Identify which cell holds the provided text, then report its (X, Y) central coordinate. 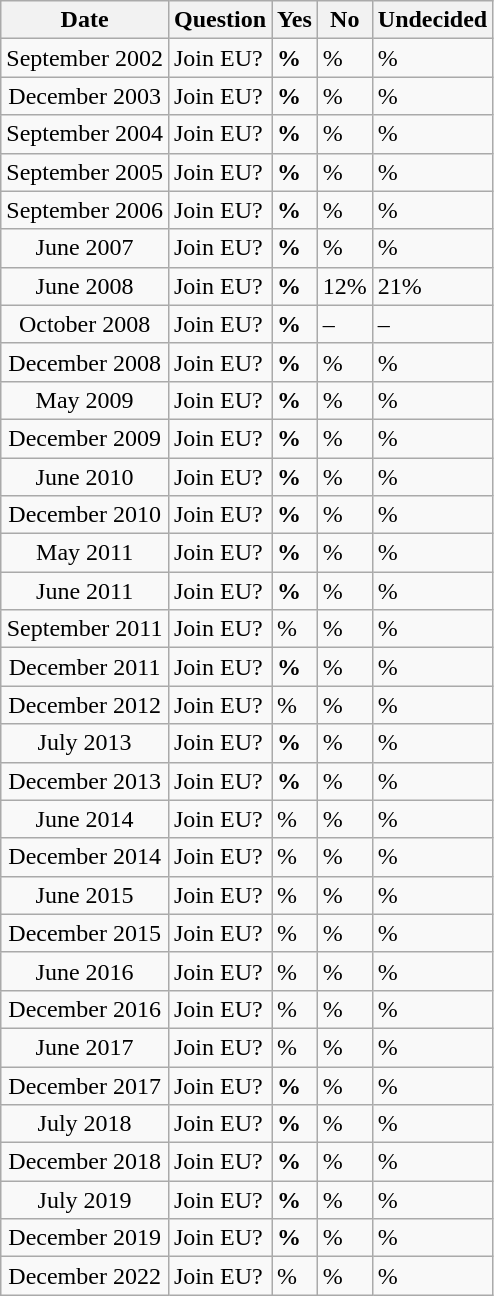
October 2008 (85, 324)
December 2009 (85, 438)
December 2014 (85, 857)
December 2011 (85, 667)
September 2002 (85, 58)
July 2018 (85, 1124)
December 2018 (85, 1162)
June 2014 (85, 819)
December 2017 (85, 1085)
September 2004 (85, 134)
December 2019 (85, 1238)
No (344, 20)
December 2012 (85, 705)
June 2007 (85, 248)
July 2019 (85, 1200)
Undecided (432, 20)
December 2016 (85, 1009)
September 2006 (85, 210)
September 2011 (85, 629)
December 2022 (85, 1276)
12% (344, 286)
May 2011 (85, 553)
June 2011 (85, 591)
May 2009 (85, 400)
December 2003 (85, 96)
21% (432, 286)
December 2015 (85, 933)
December 2008 (85, 362)
Yes (295, 20)
Question (220, 20)
June 2008 (85, 286)
December 2013 (85, 781)
June 2017 (85, 1047)
December 2010 (85, 515)
June 2015 (85, 895)
June 2016 (85, 971)
Date (85, 20)
July 2013 (85, 743)
June 2010 (85, 477)
September 2005 (85, 172)
